Capture the cell that displays the provided text and extract its [X, Y] central coordinate. 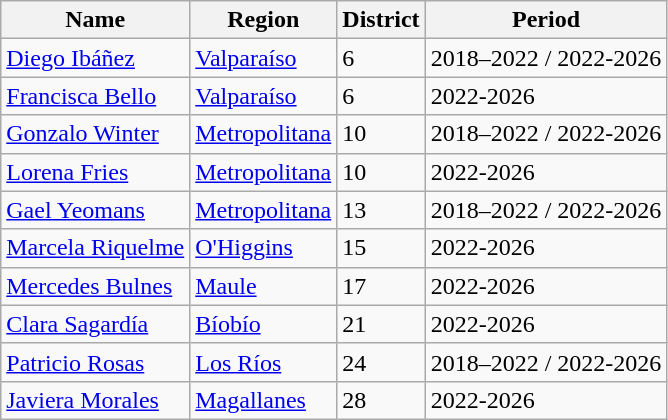
Maule [264, 286]
Diego Ibáñez [96, 58]
Francisca Bello [96, 96]
13 [381, 210]
21 [381, 324]
Javiera Morales [96, 400]
28 [381, 400]
Patricio Rosas [96, 362]
Magallanes [264, 400]
Region [264, 20]
24 [381, 362]
15 [381, 248]
Clara Sagardía [96, 324]
Los Ríos [264, 362]
Gonzalo Winter [96, 134]
Mercedes Bulnes [96, 286]
Name [96, 20]
O'Higgins [264, 248]
Bíobío [264, 324]
Period [546, 20]
Gael Yeomans [96, 210]
District [381, 20]
17 [381, 286]
Marcela Riquelme [96, 248]
Lorena Fries [96, 172]
